Return (X, Y) of the center of cell containing provided text 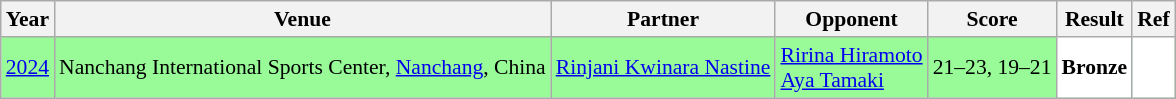
Venue (302, 19)
Ref (1153, 19)
Year (28, 19)
2024 (28, 68)
Nanchang International Sports Center, Nanchang, China (302, 68)
Score (992, 19)
Opponent (851, 19)
Partner (664, 19)
Result (1095, 19)
Bronze (1095, 68)
21–23, 19–21 (992, 68)
Rinjani Kwinara Nastine (664, 68)
Ririna Hiramoto Aya Tamaki (851, 68)
